Detect which cell encompasses the target text, then output its [x, y] center coordinate. 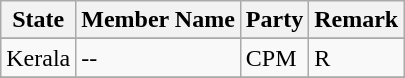
-- [158, 58]
CPM [274, 58]
Party [274, 20]
Member Name [158, 20]
State [38, 20]
Remark [356, 20]
Kerala [38, 58]
R [356, 58]
